Search for the cell housing the specified text and yield its (x, y) center coordinate. 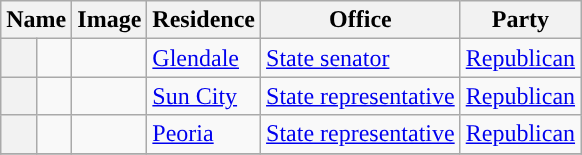
State senator (361, 58)
Office (361, 20)
Image (110, 20)
Residence (204, 20)
Glendale (204, 58)
Sun City (204, 96)
Name (36, 20)
Peoria (204, 134)
Party (520, 20)
